From the cell containing the given text, extract its center point as [X, Y] coordinate. 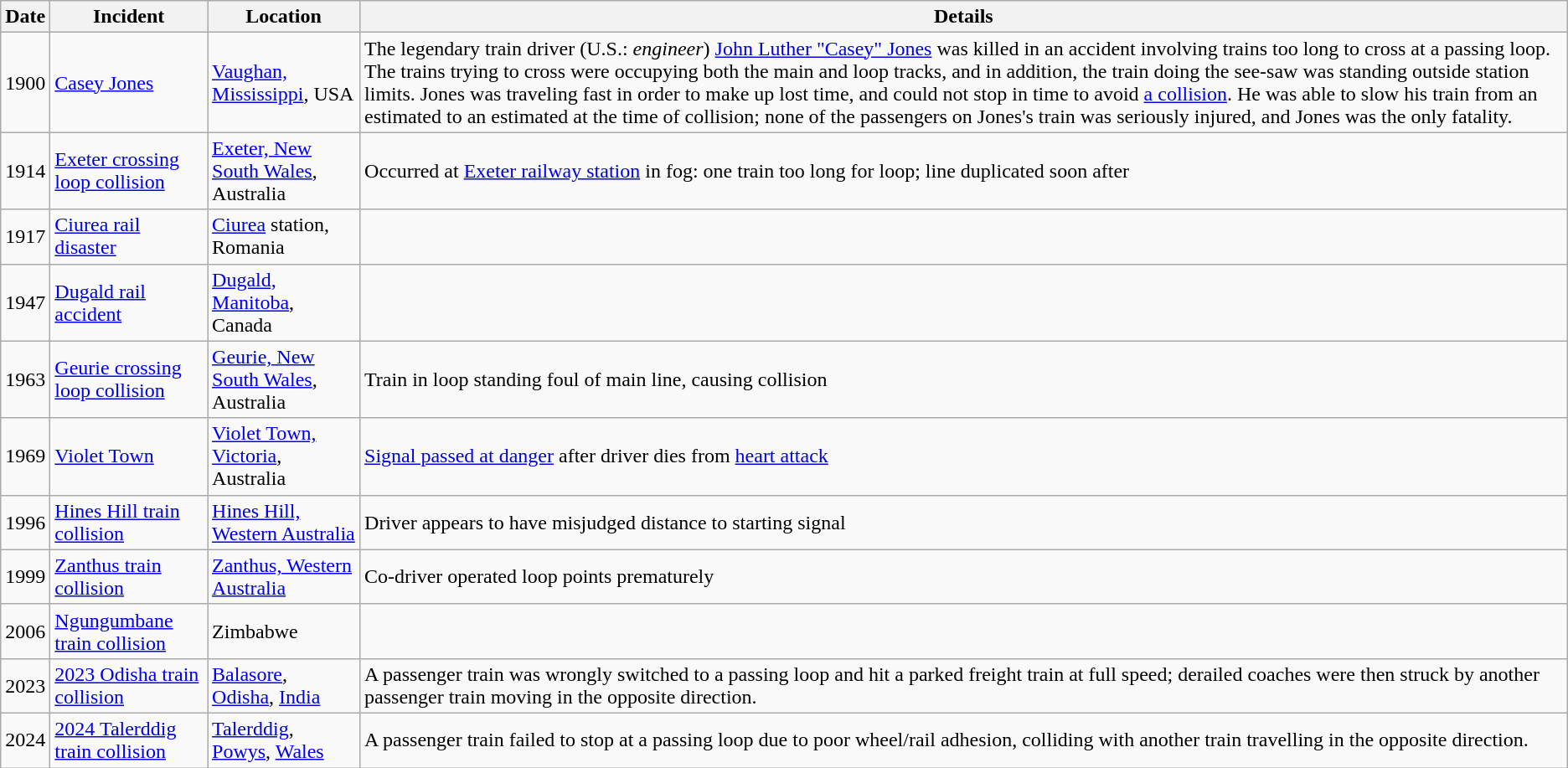
Casey Jones [129, 82]
Train in loop standing foul of main line, causing collision [964, 379]
Violet Town, Victoria, Australia [284, 456]
2023 [25, 685]
Zimbabwe [284, 631]
2024 [25, 740]
Location [284, 17]
1969 [25, 456]
Zanthus, Western Australia [284, 576]
1996 [25, 523]
Hines Hill train collision [129, 523]
Violet Town [129, 456]
Driver appears to have misjudged distance to starting signal [964, 523]
Signal passed at danger after driver dies from heart attack [964, 456]
1963 [25, 379]
2024 Talerddig train collision [129, 740]
1914 [25, 171]
Geurie crossing loop collision [129, 379]
Balasore,Odisha, India [284, 685]
Geurie, New South Wales, Australia [284, 379]
Dugald, Manitoba, Canada [284, 302]
Exeter, New South Wales, Australia [284, 171]
1917 [25, 236]
1947 [25, 302]
Vaughan, Mississippi, USA [284, 82]
Incident [129, 17]
Ngungumbane train collision [129, 631]
Ciurea station, Romania [284, 236]
Exeter crossing loop collision [129, 171]
Zanthus train collision [129, 576]
Hines Hill, Western Australia [284, 523]
1999 [25, 576]
Ciurea rail disaster [129, 236]
2023 Odisha train collision [129, 685]
1900 [25, 82]
Details [964, 17]
Occurred at Exeter railway station in fog: one train too long for loop; line duplicated soon after [964, 171]
Talerddig, Powys, Wales [284, 740]
Dugald rail accident [129, 302]
2006 [25, 631]
Date [25, 17]
Co-driver operated loop points prematurely [964, 576]
